Pinpoint the cell where the given text exists, returning its (x, y) midpoint coordinate. 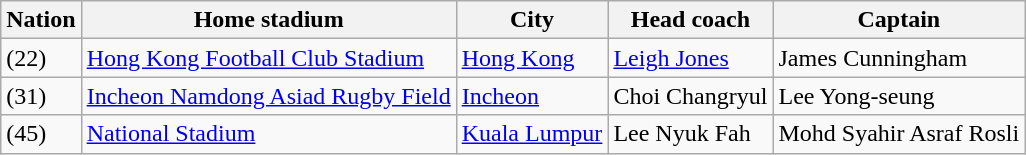
(45) (41, 134)
(31) (41, 96)
Hong Kong Football Club Stadium (268, 58)
Nation (41, 20)
Lee Nyuk Fah (690, 134)
Lee Yong-seung (899, 96)
Captain (899, 20)
Head coach (690, 20)
Hong Kong (532, 58)
Incheon Namdong Asiad Rugby Field (268, 96)
Home stadium (268, 20)
Incheon (532, 96)
Mohd Syahir Asraf Rosli (899, 134)
James Cunningham (899, 58)
Leigh Jones (690, 58)
City (532, 20)
(22) (41, 58)
Kuala Lumpur (532, 134)
National Stadium (268, 134)
Choi Changryul (690, 96)
